Locate the cell with the specified text and output its (x, y) center coordinate. 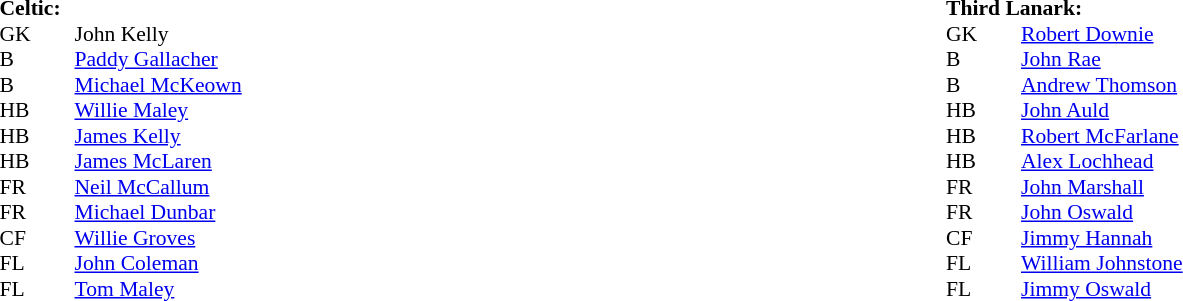
John Auld (1102, 111)
John Marshall (1102, 187)
Willie Maley (158, 111)
Alex Lochhead (1102, 161)
William Johnstone (1102, 263)
Jimmy Hannah (1102, 238)
John Kelly (158, 34)
John Rae (1102, 59)
Michael Dunbar (158, 213)
John Oswald (1102, 213)
Michael McKeown (158, 85)
Andrew Thomson (1102, 85)
James McLaren (158, 161)
Robert McFarlane (1102, 136)
James Kelly (158, 136)
Willie Groves (158, 238)
John Coleman (158, 263)
Paddy Gallacher (158, 59)
Robert Downie (1102, 34)
Neil McCallum (158, 187)
